Capture the cell that displays the provided text and extract its (x, y) central coordinate. 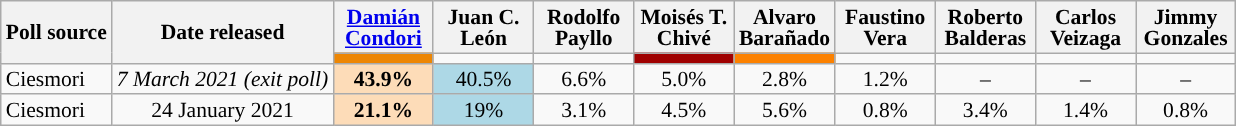
7 March 2021 (exit poll) (223, 78)
Roberto Balderas (985, 27)
1.4% (1085, 110)
Damián Condori (383, 27)
Rodolfo Payllo (584, 27)
4.5% (684, 110)
Alvaro Barañado (784, 27)
5.6% (784, 110)
Moisés T. Chivé (684, 27)
43.9% (383, 78)
19% (483, 110)
3.1% (584, 110)
3.4% (985, 110)
2.8% (784, 78)
Faustino Vera (885, 27)
Poll source (56, 32)
Date released (223, 32)
Juan C. León (483, 27)
5.0% (684, 78)
21.1% (383, 110)
24 January 2021 (223, 110)
6.6% (584, 78)
40.5% (483, 78)
Carlos Veizaga (1085, 27)
1.2% (885, 78)
Jimmy Gonzales (1186, 27)
